Scan for the cell matching the given text and deliver its [X, Y] coordinate at center. 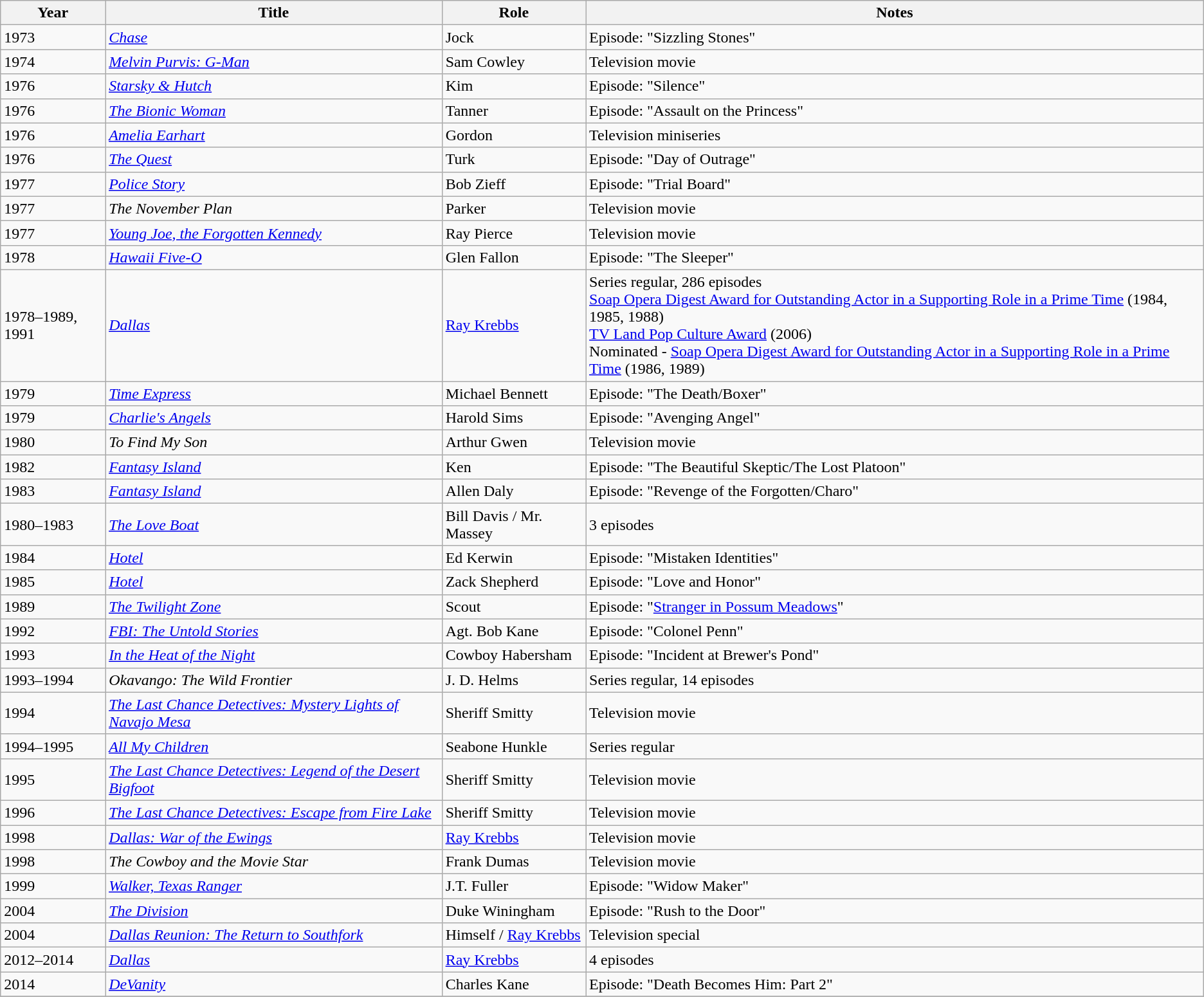
The Twilight Zone [274, 607]
Episode: "Day of Outrage" [895, 160]
Sam Cowley [513, 62]
4 episodes [895, 960]
Episode: "Assault on the Princess" [895, 111]
1993 [53, 655]
The Bionic Woman [274, 111]
Arthur Gwen [513, 443]
1973 [53, 37]
Parker [513, 208]
Series regular, 14 episodes [895, 680]
J. D. Helms [513, 680]
Episode: "Avenging Angel" [895, 418]
Episode: "The Death/Boxer" [895, 393]
Cowboy Habersham [513, 655]
The Quest [274, 160]
1996 [53, 812]
The November Plan [274, 208]
Walker, Texas Ranger [274, 886]
Notes [895, 13]
1993–1994 [53, 680]
Glen Fallon [513, 257]
1989 [53, 607]
Michael Bennett [513, 393]
1980 [53, 443]
The Last Chance Detectives: Mystery Lights of Navajo Mesa [274, 713]
To Find My Son [274, 443]
1985 [53, 582]
Duke Winingham [513, 911]
Hawaii Five-O [274, 257]
Dallas: War of the Ewings [274, 837]
All My Children [274, 746]
Role [513, 13]
The Last Chance Detectives: Escape from Fire Lake [274, 812]
Okavango: The Wild Frontier [274, 680]
The Cowboy and the Movie Star [274, 862]
Episode: "Stranger in Possum Meadows" [895, 607]
Episode: "Revenge of the Forgotten/Charo" [895, 491]
1978–1989, 1991 [53, 325]
Chase [274, 37]
Tanner [513, 111]
The Last Chance Detectives: Legend of the Desert Bigfoot [274, 780]
1999 [53, 886]
1995 [53, 780]
Ray Pierce [513, 233]
Episode: "Rush to the Door" [895, 911]
Scout [513, 607]
Harold Sims [513, 418]
Turk [513, 160]
The Division [274, 911]
Time Express [274, 393]
1980–1983 [53, 525]
Zack Shepherd [513, 582]
Gordon [513, 135]
Melvin Purvis: G-Man [274, 62]
Episode: "The Beautiful Skeptic/The Lost Platoon" [895, 467]
1982 [53, 467]
Bob Zieff [513, 184]
J.T. Fuller [513, 886]
Jock [513, 37]
Episode: "Love and Honor" [895, 582]
Episode: "The Sleeper" [895, 257]
Frank Dumas [513, 862]
1983 [53, 491]
Police Story [274, 184]
2012–2014 [53, 960]
Episode: "Silence" [895, 86]
Series regular [895, 746]
Episode: "Colonel Penn" [895, 631]
Young Joe, the Forgotten Kennedy [274, 233]
Episode: "Incident at Brewer's Pond" [895, 655]
Episode: "Sizzling Stones" [895, 37]
1992 [53, 631]
1994–1995 [53, 746]
Seabone Hunkle [513, 746]
Charles Kane [513, 984]
Episode: "Widow Maker" [895, 886]
Bill Davis / Mr. Massey [513, 525]
Year [53, 13]
1984 [53, 558]
Kim [513, 86]
Television miniseries [895, 135]
1978 [53, 257]
Television special [895, 935]
Agt. Bob Kane [513, 631]
Allen Daly [513, 491]
Episode: "Mistaken Identities" [895, 558]
Charlie's Angels [274, 418]
Episode: "Death Becomes Him: Part 2" [895, 984]
Ed Kerwin [513, 558]
1994 [53, 713]
The Love Boat [274, 525]
Amelia Earhart [274, 135]
3 episodes [895, 525]
2014 [53, 984]
FBI: The Untold Stories [274, 631]
Dallas Reunion: The Return to Southfork [274, 935]
1974 [53, 62]
Himself / Ray Krebbs [513, 935]
Title [274, 13]
Episode: "Trial Board" [895, 184]
In the Heat of the Night [274, 655]
Starsky & Hutch [274, 86]
DeVanity [274, 984]
Ken [513, 467]
